Pinpoint the cell where the given text exists, returning its [x, y] midpoint coordinate. 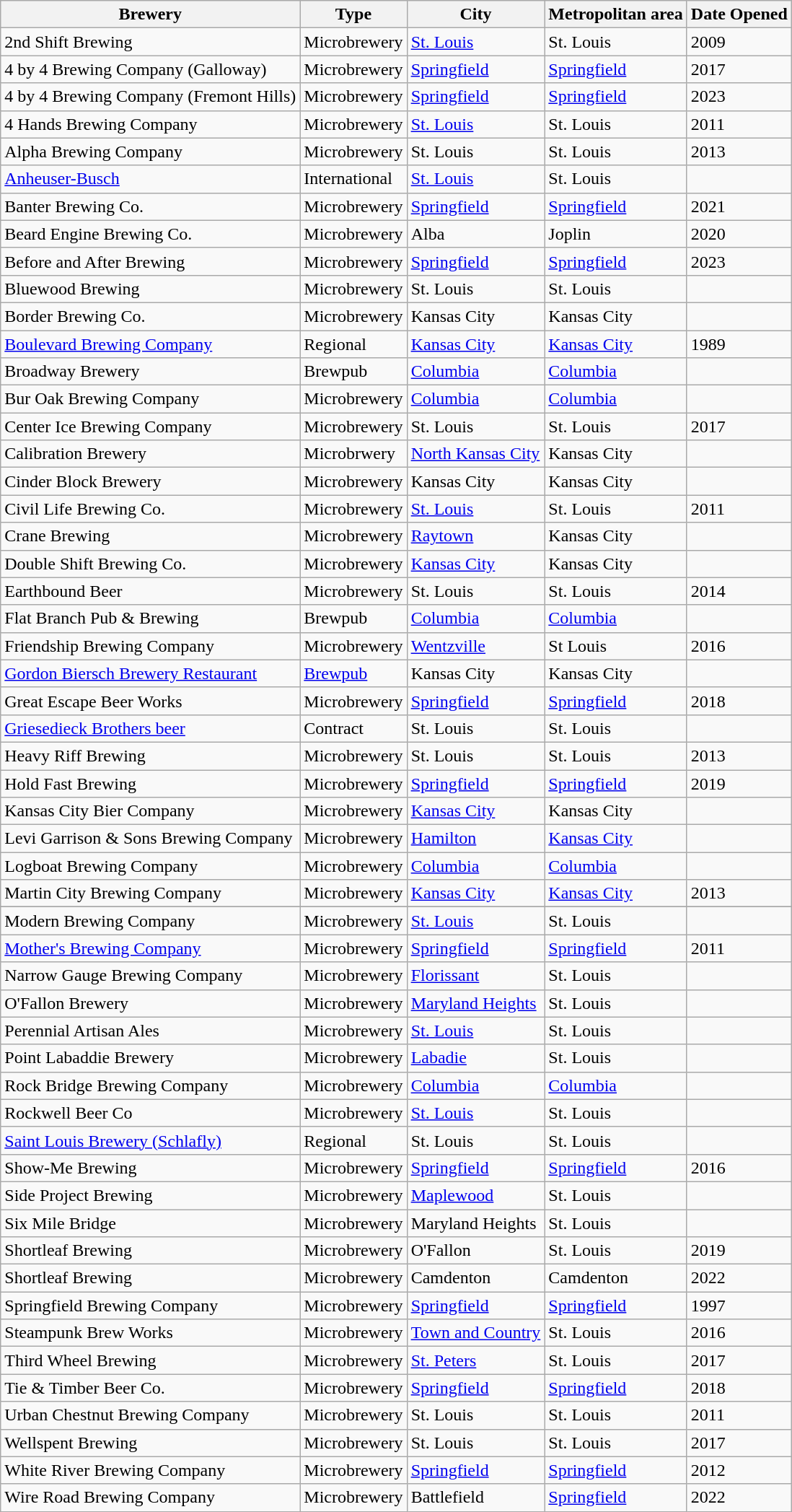
4 by 4 Brewing Company (Fremont Hills) [150, 97]
Date Opened [739, 14]
Brewery [150, 14]
Florissant [476, 976]
Alba [476, 234]
Martin City Brewing Company [150, 893]
Side Project Brewing [150, 1195]
Before and After Brewing [150, 261]
St Louis [616, 646]
Labadie [476, 1058]
4 Hands Brewing Company [150, 124]
2014 [739, 591]
City [476, 14]
Logboat Brewing Company [150, 866]
Double Shift Brewing Co. [150, 564]
Kansas City Bier Company [150, 811]
2020 [739, 234]
Perennial Artisan Ales [150, 1031]
Great Escape Beer Works [150, 701]
Hamilton [476, 839]
Earthbound Beer [150, 591]
Griesedieck Brothers beer [150, 728]
Cinder Block Brewery [150, 481]
Calibration Brewery [150, 454]
Boulevard Brewing Company [150, 344]
1989 [739, 344]
Wire Road Brewing Company [150, 1498]
Bluewood Brewing [150, 289]
Beard Engine Brewing Co. [150, 234]
Wellspent Brewing [150, 1443]
Heavy Riff Brewing [150, 756]
Show-Me Brewing [150, 1168]
Rockwell Beer Co [150, 1113]
Saint Louis Brewery (Schlafly) [150, 1140]
Springfield Brewing Company [150, 1306]
Town and Country [476, 1333]
International [353, 179]
4 by 4 Brewing Company (Galloway) [150, 69]
Type [353, 14]
Levi Garrison & Sons Brewing Company [150, 839]
Point Labaddie Brewery [150, 1058]
2012 [739, 1470]
Broadway Brewery [150, 372]
Border Brewing Co. [150, 316]
Metropolitan area [616, 14]
Wentzville [476, 646]
Bur Oak Brewing Company [150, 399]
Raytown [476, 536]
North Kansas City [476, 454]
Crane Brewing [150, 536]
Hold Fast Brewing [150, 783]
Maplewood [476, 1195]
1997 [739, 1306]
Steampunk Brew Works [150, 1333]
Mother's Brewing Company [150, 948]
Modern Brewing Company [150, 921]
Gordon Biersch Brewery Restaurant [150, 673]
Six Mile Bridge [150, 1223]
Anheuser-Busch [150, 179]
Alpha Brewing Company [150, 152]
O'Fallon Brewery [150, 1003]
2nd Shift Brewing [150, 42]
Battlefield [476, 1498]
Microbrwery [353, 454]
Banter Brewing Co. [150, 206]
Flat Branch Pub & Brewing [150, 619]
Contract [353, 728]
Center Ice Brewing Company [150, 427]
Third Wheel Brewing [150, 1360]
2021 [739, 206]
Tie & Timber Beer Co. [150, 1388]
Urban Chestnut Brewing Company [150, 1415]
Joplin [616, 234]
Friendship Brewing Company [150, 646]
Civil Life Brewing Co. [150, 509]
White River Brewing Company [150, 1470]
Rock Bridge Brewing Company [150, 1085]
Narrow Gauge Brewing Company [150, 976]
O'Fallon [476, 1251]
2009 [739, 42]
St. Peters [476, 1360]
